Pinpoint the cell where the given text exists, returning its [x, y] midpoint coordinate. 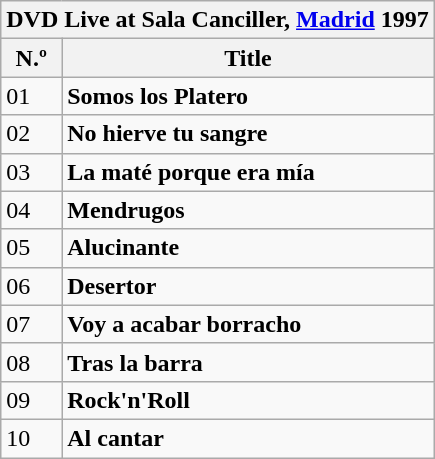
08 [32, 362]
La maté porque era mía [248, 172]
01 [32, 96]
N.º [32, 58]
04 [32, 210]
06 [32, 286]
07 [32, 324]
No hierve tu sangre [248, 134]
10 [32, 438]
Desertor [248, 286]
Title [248, 58]
03 [32, 172]
DVD Live at Sala Canciller, Madrid 1997 [218, 20]
Tras la barra [248, 362]
Rock'n'Roll [248, 400]
Voy a acabar borracho [248, 324]
Somos los Platero [248, 96]
Mendrugos [248, 210]
09 [32, 400]
Al cantar [248, 438]
Alucinante [248, 248]
05 [32, 248]
02 [32, 134]
